Return the (X, Y) coordinate for the center point of the cell that contains the specified text.  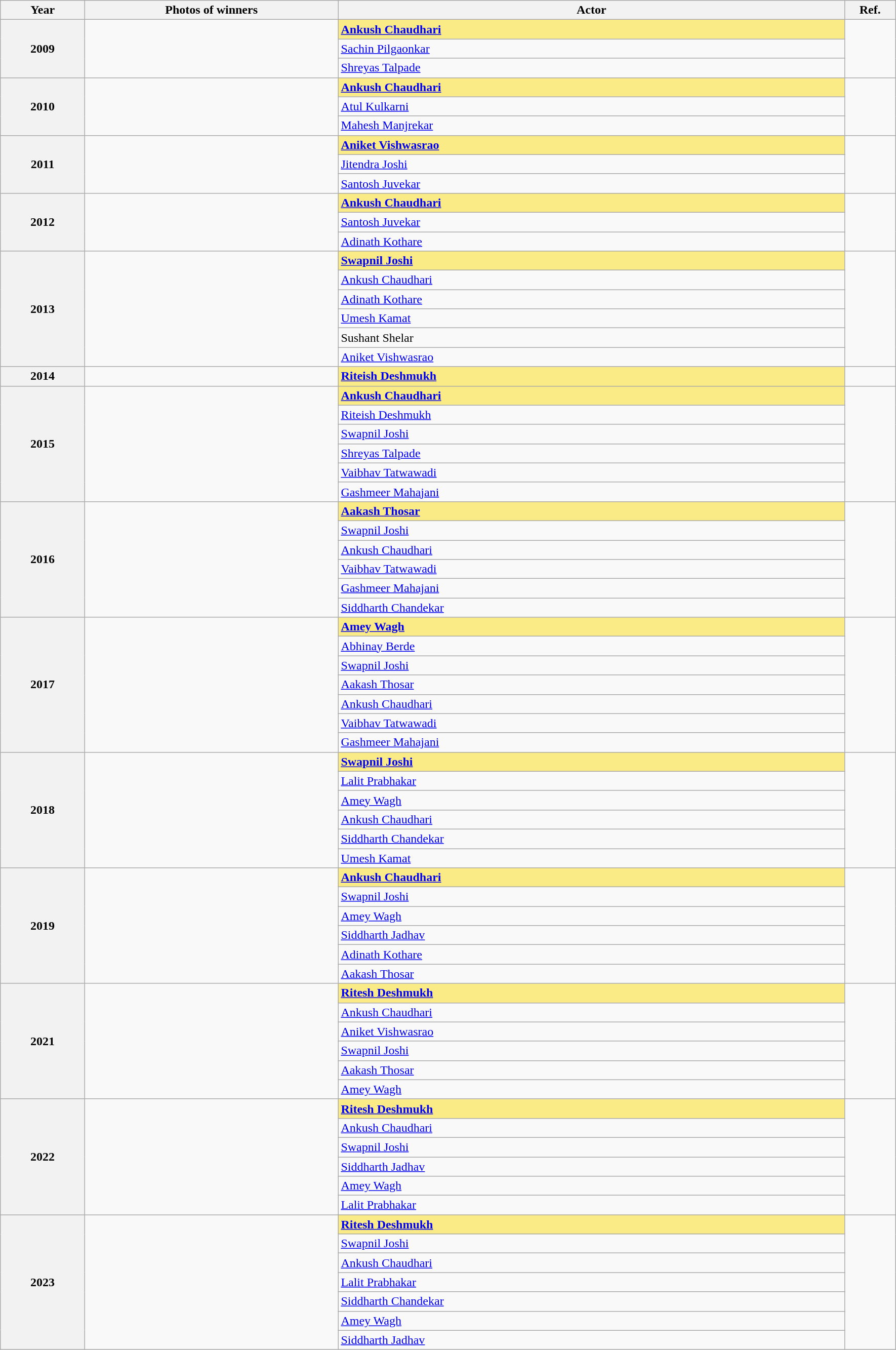
Year (43, 10)
Actor (591, 10)
2021 (43, 1041)
2019 (43, 926)
2022 (43, 1157)
2018 (43, 810)
2012 (43, 222)
Sushant Shelar (591, 338)
2017 (43, 685)
Abhinay Berde (591, 646)
Atul Kulkarni (591, 106)
2016 (43, 559)
2010 (43, 106)
Photos of winners (212, 10)
2014 (43, 376)
Sachin Pilgaonkar (591, 49)
Mahesh Manjrekar (591, 126)
Ref. (870, 10)
Jitendra Joshi (591, 164)
2013 (43, 309)
2023 (43, 1282)
2009 (43, 49)
2015 (43, 444)
2011 (43, 164)
